Determine the [x, y] coordinate at the center of the cell enclosing the given text.  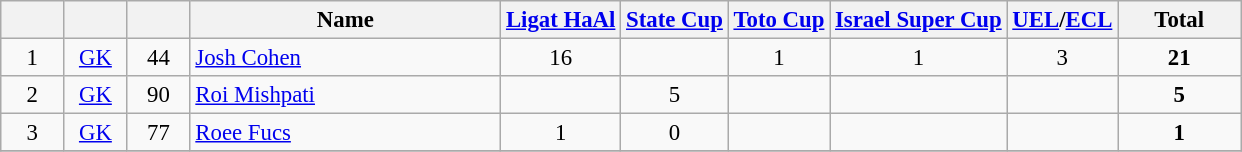
Name [346, 20]
77 [158, 133]
Israel Super Cup [918, 20]
UEL/ECL [1062, 20]
16 [561, 58]
0 [674, 133]
Roee Fucs [346, 133]
44 [158, 58]
Ligat HaAl [561, 20]
Toto Cup [779, 20]
21 [1180, 58]
State Cup [674, 20]
Roi Mishpati [346, 95]
Josh Cohen [346, 58]
90 [158, 95]
2 [32, 95]
Total [1180, 20]
